Return the (X, Y) coordinate for the center point of the cell that contains the specified text.  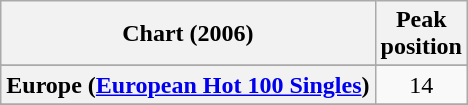
Europe (European Hot 100 Singles) (188, 85)
Chart (2006) (188, 34)
Peakposition (421, 34)
14 (421, 85)
